Detect which cell encompasses the target text, then output its [x, y] center coordinate. 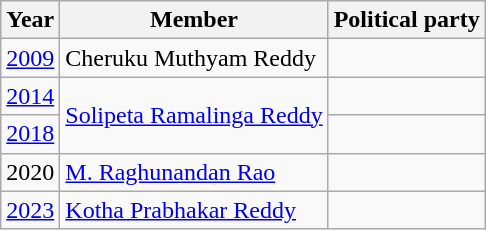
Kotha Prabhakar Reddy [194, 210]
M. Raghunandan Rao [194, 172]
Political party [406, 20]
2009 [30, 58]
Year [30, 20]
2020 [30, 172]
2018 [30, 134]
Member [194, 20]
2023 [30, 210]
Cheruku Muthyam Reddy [194, 58]
Solipeta Ramalinga Reddy [194, 115]
2014 [30, 96]
